Output the [X, Y] coordinate of the center of the cell containing the given text.  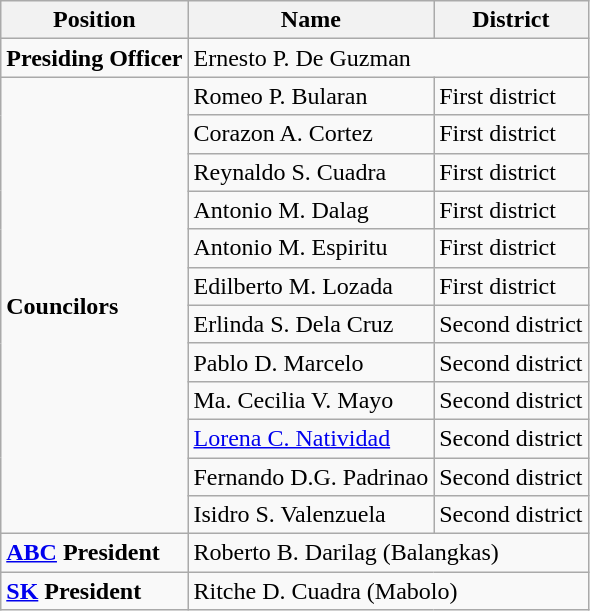
Reynaldo S. Cuadra [311, 172]
District [511, 20]
Ernesto P. De Guzman [388, 58]
Isidro S. Valenzuela [311, 515]
SK President [94, 591]
Antonio M. Dalag [311, 210]
Lorena C. Natividad [311, 438]
Ma. Cecilia V. Mayo [311, 400]
Romeo P. Bularan [311, 96]
Position [94, 20]
Erlinda S. Dela Cruz [311, 324]
Corazon A. Cortez [311, 134]
Ritche D. Cuadra (Mabolo) [388, 591]
Roberto B. Darilag (Balangkas) [388, 553]
Pablo D. Marcelo [311, 362]
Councilors [94, 306]
Antonio M. Espiritu [311, 248]
Edilberto M. Lozada [311, 286]
Presiding Officer [94, 58]
Name [311, 20]
Fernando D.G. Padrinao [311, 477]
ABC President [94, 553]
